Pinpoint the cell where the given text exists, returning its [x, y] midpoint coordinate. 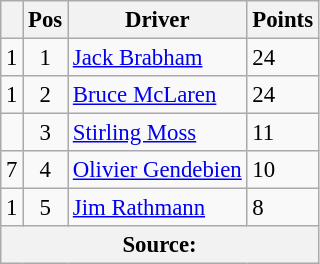
10 [282, 170]
Jim Rathmann [158, 208]
Pos [46, 20]
11 [282, 133]
Stirling Moss [158, 133]
3 [46, 133]
5 [46, 208]
Points [282, 20]
Olivier Gendebien [158, 170]
8 [282, 208]
Jack Brabham [158, 58]
Source: [160, 245]
7 [12, 170]
Bruce McLaren [158, 95]
Driver [158, 20]
2 [46, 95]
4 [46, 170]
